Extract the (X, Y) coordinate from the center of the cell holding the provided text.  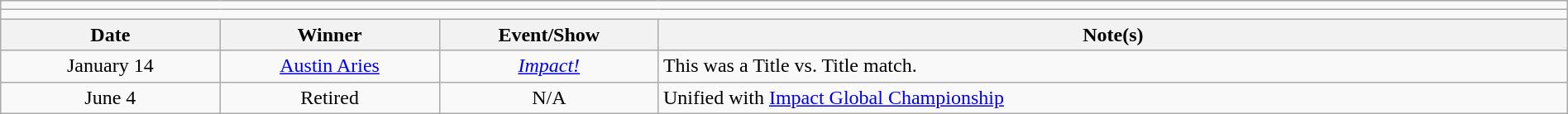
January 14 (111, 66)
N/A (549, 97)
Unified with Impact Global Championship (1113, 97)
June 4 (111, 97)
Winner (329, 35)
Retired (329, 97)
Impact! (549, 66)
Event/Show (549, 35)
Date (111, 35)
This was a Title vs. Title match. (1113, 66)
Note(s) (1113, 35)
Austin Aries (329, 66)
